Output the [X, Y] coordinate of the center of the cell containing the given text.  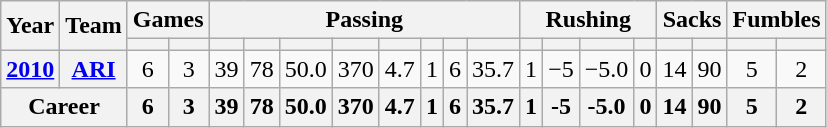
-5 [562, 107]
Sacks [692, 20]
2010 [30, 69]
-5.0 [606, 107]
Year [30, 26]
Rushing [588, 20]
Passing [364, 20]
Team [94, 26]
−5 [562, 69]
ARI [94, 69]
−5.0 [606, 69]
Fumbles [776, 20]
Career [64, 107]
Games [168, 20]
